Extract the [X, Y] coordinate from the center of the cell holding the provided text.  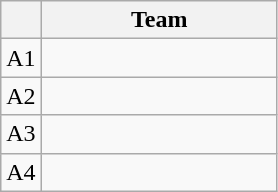
Team [159, 20]
A2 [21, 96]
A3 [21, 134]
A4 [21, 172]
A1 [21, 58]
